Pinpoint the cell where the given text exists, returning its [X, Y] midpoint coordinate. 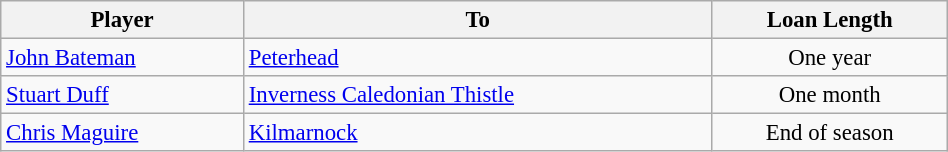
Loan Length [830, 20]
Peterhead [478, 58]
Kilmarnock [478, 133]
Chris Maguire [122, 133]
John Bateman [122, 58]
To [478, 20]
End of season [830, 133]
One year [830, 58]
Inverness Caledonian Thistle [478, 95]
Stuart Duff [122, 95]
One month [830, 95]
Player [122, 20]
